Pinpoint the cell where the given text exists, returning its (x, y) midpoint coordinate. 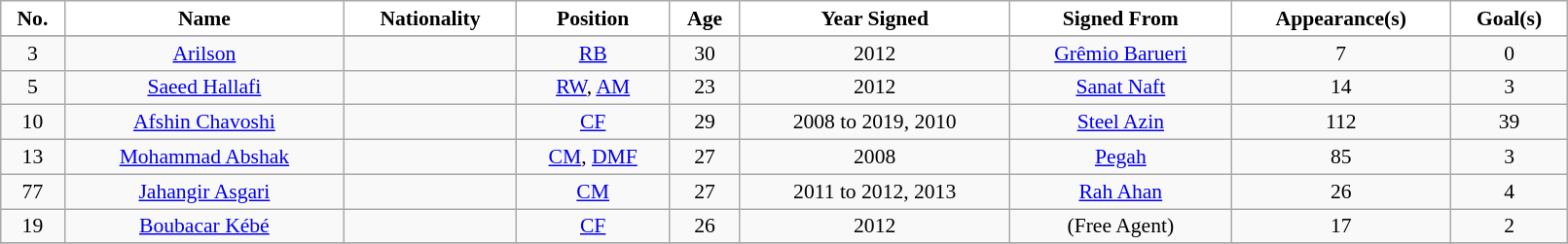
Grêmio Barueri (1120, 53)
Name (204, 18)
CM (593, 192)
Signed From (1120, 18)
Pegah (1120, 157)
7 (1341, 53)
17 (1341, 227)
2 (1509, 227)
Rah Ahan (1120, 192)
Appearance(s) (1341, 18)
2008 (874, 157)
Age (705, 18)
Boubacar Kébé (204, 227)
Position (593, 18)
39 (1509, 122)
77 (33, 192)
5 (33, 87)
Nationality (430, 18)
10 (33, 122)
Goal(s) (1509, 18)
14 (1341, 87)
0 (1509, 53)
Arilson (204, 53)
2011 to 2012, 2013 (874, 192)
Jahangir Asgari (204, 192)
RB (593, 53)
4 (1509, 192)
CM, DMF (593, 157)
Sanat Naft (1120, 87)
Saeed Hallafi (204, 87)
112 (1341, 122)
23 (705, 87)
Year Signed (874, 18)
30 (705, 53)
Mohammad Abshak (204, 157)
No. (33, 18)
29 (705, 122)
RW, AM (593, 87)
Afshin Chavoshi (204, 122)
Steel Azin (1120, 122)
(Free Agent) (1120, 227)
2008 to 2019, 2010 (874, 122)
85 (1341, 157)
13 (33, 157)
19 (33, 227)
